Identify which cell holds the provided text, then report its [X, Y] central coordinate. 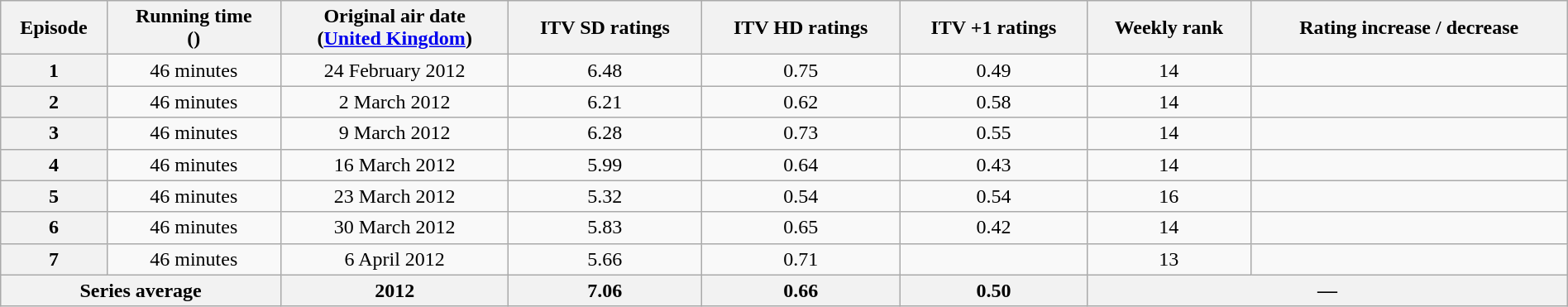
Rating increase / decrease [1409, 28]
ITV HD ratings [801, 28]
0.42 [993, 228]
24 February 2012 [395, 70]
3 [54, 133]
7.06 [605, 290]
ITV SD ratings [605, 28]
ITV +1 ratings [993, 28]
Original air date(United Kingdom) [395, 28]
5.32 [605, 196]
— [1328, 290]
6.21 [605, 102]
0.58 [993, 102]
0.65 [801, 228]
2 [54, 102]
1 [54, 70]
7 [54, 259]
4 [54, 165]
5.83 [605, 228]
6.28 [605, 133]
0.73 [801, 133]
Running time() [194, 28]
5 [54, 196]
0.71 [801, 259]
Weekly rank [1169, 28]
6.48 [605, 70]
0.64 [801, 165]
6 [54, 228]
0.62 [801, 102]
2012 [395, 290]
0.55 [993, 133]
0.50 [993, 290]
13 [1169, 259]
0.49 [993, 70]
6 April 2012 [395, 259]
2 March 2012 [395, 102]
23 March 2012 [395, 196]
Episode [54, 28]
0.66 [801, 290]
0.43 [993, 165]
9 March 2012 [395, 133]
5.66 [605, 259]
16 March 2012 [395, 165]
30 March 2012 [395, 228]
16 [1169, 196]
5.99 [605, 165]
0.75 [801, 70]
Series average [141, 290]
